Return the [x, y] coordinate for the center point of the cell that contains the specified text.  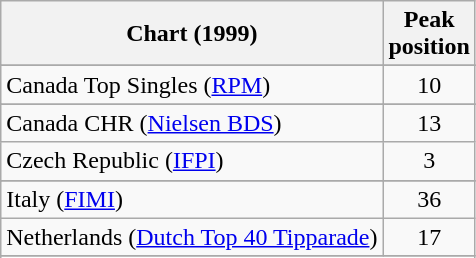
Italy (FIMI) [192, 199]
13 [429, 123]
Czech Republic (IFPI) [192, 161]
Chart (1999) [192, 34]
17 [429, 237]
10 [429, 85]
Canada CHR (Nielsen BDS) [192, 123]
36 [429, 199]
Canada Top Singles (RPM) [192, 85]
Peakposition [429, 34]
3 [429, 161]
Netherlands (Dutch Top 40 Tipparade) [192, 237]
